Identify which cell holds the provided text, then report its (X, Y) central coordinate. 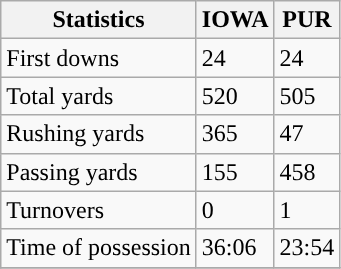
Turnovers (99, 210)
PUR (307, 20)
First downs (99, 58)
1 (307, 210)
36:06 (235, 248)
Time of possession (99, 248)
155 (235, 172)
0 (235, 210)
Rushing yards (99, 134)
365 (235, 134)
47 (307, 134)
Total yards (99, 96)
Statistics (99, 20)
Passing yards (99, 172)
458 (307, 172)
IOWA (235, 20)
505 (307, 96)
520 (235, 96)
23:54 (307, 248)
